Output the [X, Y] coordinate of the center of the cell containing the given text.  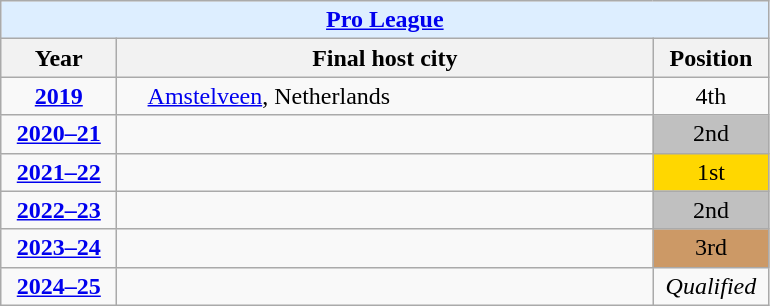
Qualified [711, 286]
Year [59, 58]
Pro League [385, 20]
2022–23 [59, 210]
2019 [59, 96]
Amstelveen, Netherlands [385, 96]
2021–22 [59, 172]
2020–21 [59, 134]
Final host city [385, 58]
3rd [711, 248]
1st [711, 172]
Position [711, 58]
2024–25 [59, 286]
4th [711, 96]
2023–24 [59, 248]
